Provide the (X, Y) coordinate of the cell's center where the given text is located.  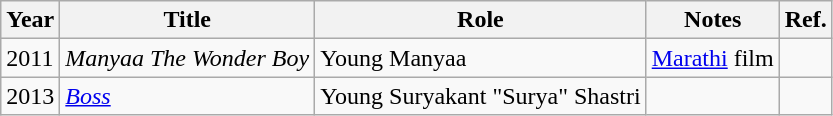
Young Manyaa (481, 58)
Young Suryakant "Surya" Shastri (481, 96)
2011 (30, 58)
2013 (30, 96)
Boss (188, 96)
Title (188, 20)
Marathi film (712, 58)
Ref. (806, 20)
Notes (712, 20)
Year (30, 20)
Role (481, 20)
Manyaa The Wonder Boy (188, 58)
